Scan for the cell matching the given text and deliver its (x, y) coordinate at center. 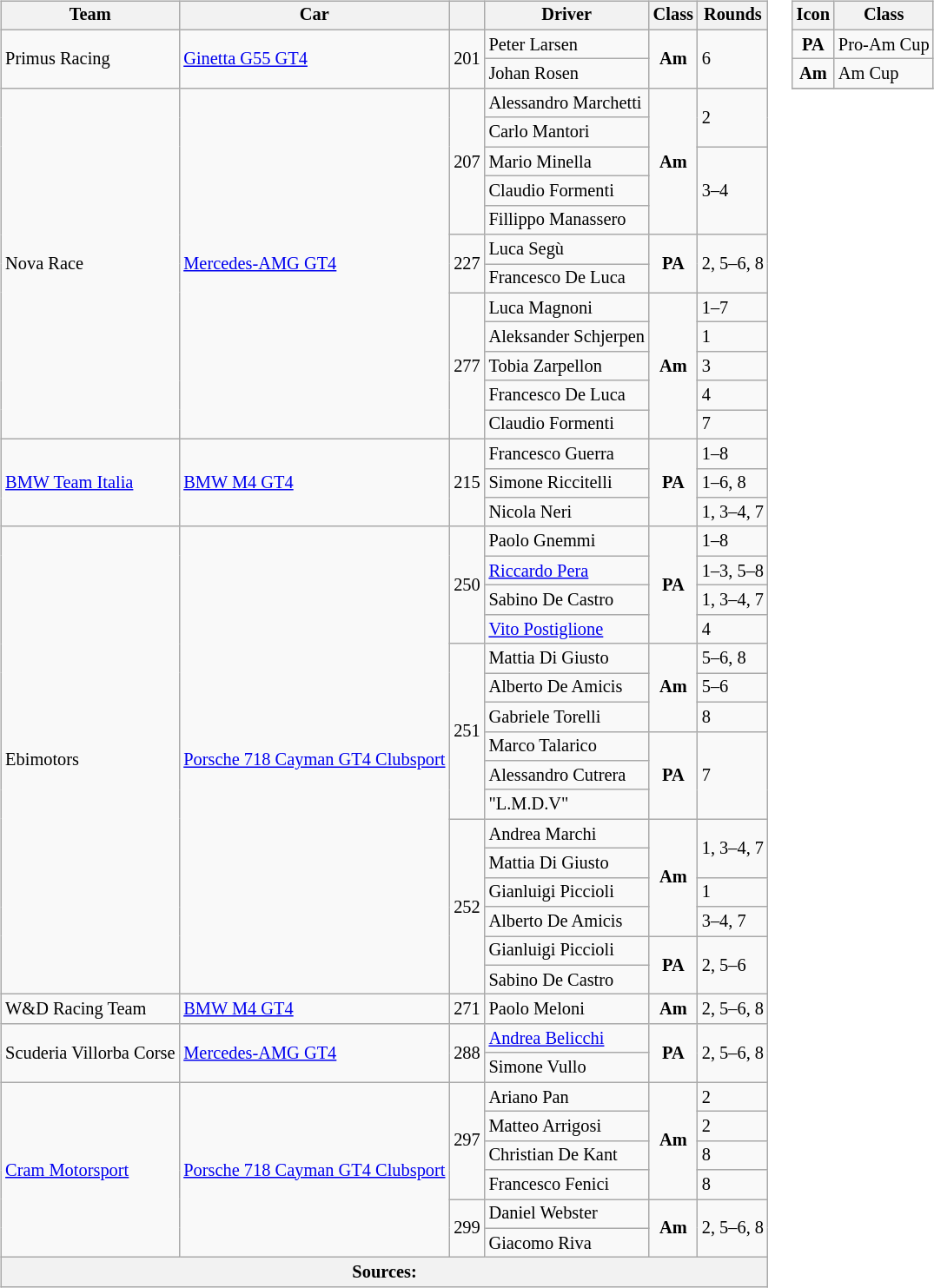
Vito Postiglione (566, 629)
1–3, 5–8 (733, 571)
Johan Rosen (566, 74)
297 (467, 1141)
251 (467, 731)
Francesco Fenici (566, 1185)
Nova Race (90, 264)
Andrea Marchi (566, 834)
Ginetta G55 GT4 (315, 59)
Primus Racing (90, 59)
288 (467, 1053)
Alessandro Cutrera (566, 776)
Daniel Webster (566, 1214)
250 (467, 585)
Am Cup (884, 74)
3 (733, 367)
Giacomo Riva (566, 1243)
Andrea Belicchi (566, 1039)
Team (90, 16)
1–6, 8 (733, 483)
Simone Vullo (566, 1067)
Matteo Arrigosi (566, 1126)
Gabriele Torelli (566, 717)
277 (467, 366)
3–4 (733, 191)
Icon (813, 16)
Christian De Kant (566, 1155)
Scuderia Villorba Corse (90, 1053)
Fillippo Manassero (566, 220)
Car (315, 16)
Cram Motorsport (90, 1170)
Mario Minella (566, 162)
Peter Larsen (566, 44)
252 (467, 907)
2, 5–6 (733, 966)
201 (467, 59)
Marco Talarico (566, 746)
Luca Segù (566, 249)
271 (467, 1009)
Pro-Am Cup (884, 44)
Riccardo Pera (566, 571)
6 (733, 59)
Paolo Meloni (566, 1009)
Ariano Pan (566, 1097)
W&D Racing Team (90, 1009)
Tobia Zarpellon (566, 367)
Aleksander Schjerpen (566, 337)
Simone Riccitelli (566, 483)
Nicola Neri (566, 512)
Driver (566, 16)
5–6 (733, 688)
299 (467, 1228)
BMW Team Italia (90, 483)
Sources: (384, 1272)
"L.M.D.V" (566, 804)
207 (467, 162)
Carlo Mantori (566, 132)
227 (467, 264)
215 (467, 483)
Paolo Gnemmi (566, 541)
3–4, 7 (733, 921)
Luca Magnoni (566, 307)
Francesco Guerra (566, 453)
Alessandro Marchetti (566, 103)
Rounds (733, 16)
1–7 (733, 307)
Ebimotors (90, 760)
5–6, 8 (733, 658)
